From the cell containing the given text, extract its center point as [x, y] coordinate. 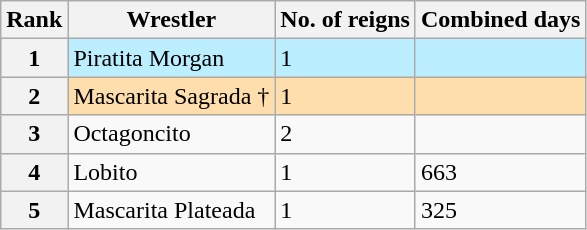
Wrestler [172, 20]
5 [34, 210]
Combined days [500, 20]
325 [500, 210]
Octagoncito [172, 134]
4 [34, 172]
Piratita Morgan [172, 58]
Lobito [172, 172]
Rank [34, 20]
Mascarita Sagrada † [172, 96]
663 [500, 172]
3 [34, 134]
Mascarita Plateada [172, 210]
No. of reigns [346, 20]
